Return (X, Y) of the center of cell containing provided text 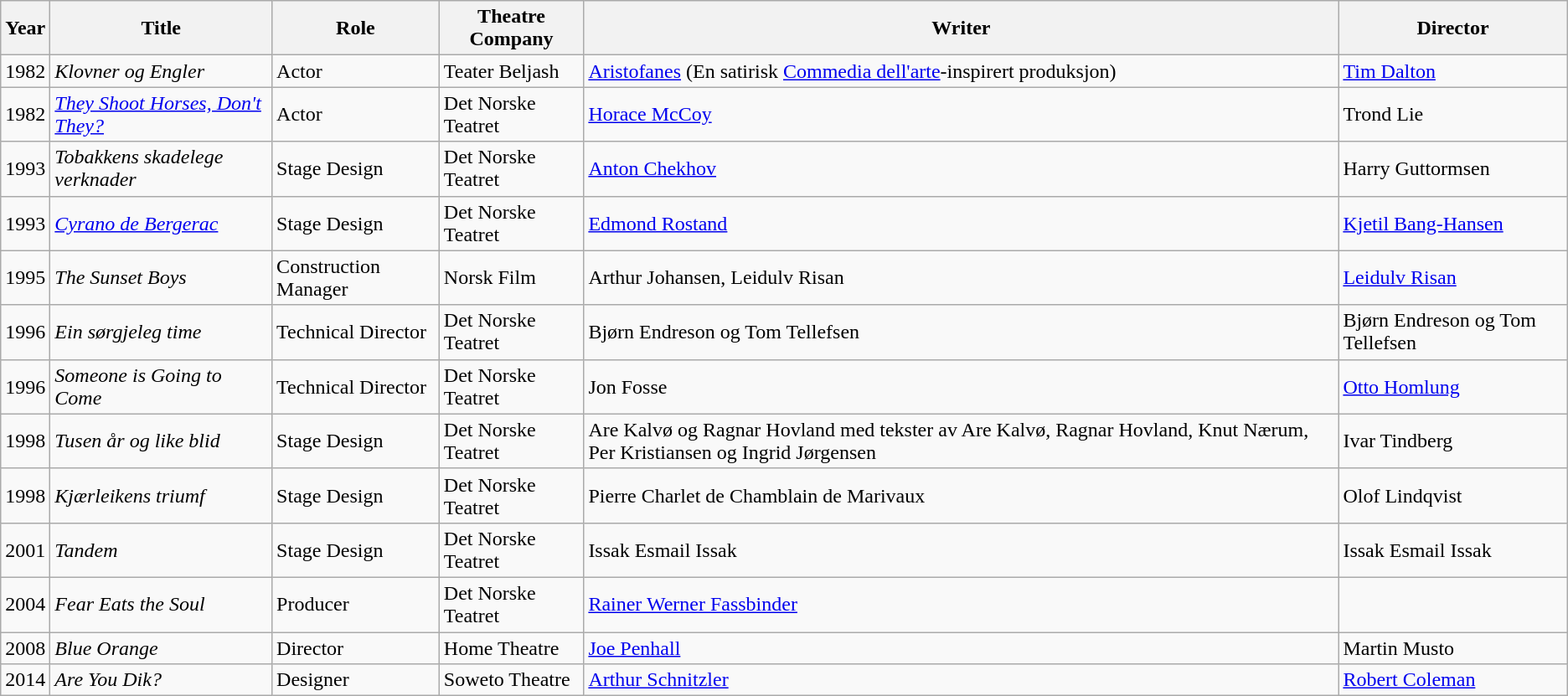
Leidulv Risan (1452, 278)
Horace McCoy (962, 114)
Norsk Film (511, 278)
Anton Chekhov (962, 169)
Joe Penhall (962, 647)
They Shoot Horses, Don't They? (161, 114)
Writer (962, 28)
Arthur Schnitzler (962, 680)
Producer (356, 605)
Kjærleikens triumf (161, 496)
2008 (25, 647)
2014 (25, 680)
Home Theatre (511, 647)
Teater Beljash (511, 71)
Tim Dalton (1452, 71)
Ivar Tindberg (1452, 441)
Tusen år og like blid (161, 441)
Arthur Johansen, Leidulv Risan (962, 278)
Martin Musto (1452, 647)
Tandem (161, 549)
Theatre Company (511, 28)
Edmond Rostand (962, 223)
1995 (25, 278)
Trond Lie (1452, 114)
Aristofanes (En satirisk Commedia dell'arte-inspirert produksjon) (962, 71)
Pierre Charlet de Chamblain de Marivaux (962, 496)
Cyrano de Bergerac (161, 223)
Blue Orange (161, 647)
Olof Lindqvist (1452, 496)
2004 (25, 605)
Title (161, 28)
Year (25, 28)
Construction Manager (356, 278)
Robert Coleman (1452, 680)
Are Kalvø og Ragnar Hovland med tekster av Are Kalvø, Ragnar Hovland, Knut Nærum, Per Kristiansen og Ingrid Jørgensen (962, 441)
Designer (356, 680)
2001 (25, 549)
Soweto Theatre (511, 680)
Harry Guttormsen (1452, 169)
Klovner og Engler (161, 71)
The Sunset Boys (161, 278)
Kjetil Bang-Hansen (1452, 223)
Otto Homlung (1452, 387)
Someone is Going to Come (161, 387)
Jon Fosse (962, 387)
Ein sørgjeleg time (161, 332)
Fear Eats the Soul (161, 605)
Tobakkens skadelege verknader (161, 169)
Role (356, 28)
Rainer Werner Fassbinder (962, 605)
Are You Dik? (161, 680)
